Determine the [X, Y] coordinate at the center of the cell enclosing the given text.  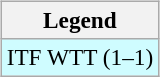
Legend [80, 20]
ITF WTT (1–1) [80, 57]
